Detect which cell encompasses the target text, then output its [x, y] center coordinate. 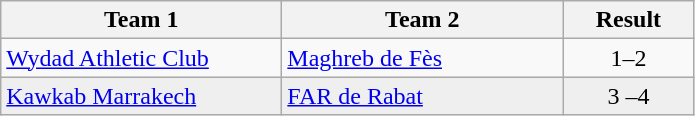
Wydad Athletic Club [142, 58]
Maghreb de Fès [422, 58]
Team 1 [142, 20]
1–2 [628, 58]
Team 2 [422, 20]
3 –4 [628, 96]
Result [628, 20]
FAR de Rabat [422, 96]
Kawkab Marrakech [142, 96]
